Identify which cell holds the provided text, then report its (x, y) central coordinate. 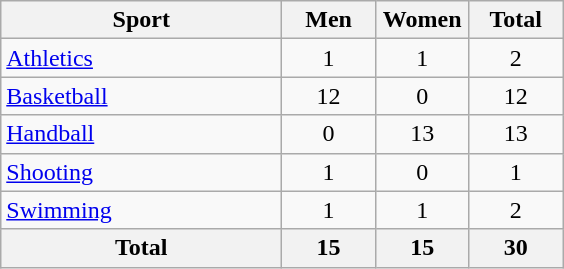
Athletics (142, 58)
Basketball (142, 96)
Shooting (142, 172)
Swimming (142, 210)
Men (329, 20)
Women (422, 20)
Handball (142, 134)
Sport (142, 20)
30 (516, 248)
